Search for the cell housing the specified text and yield its (x, y) center coordinate. 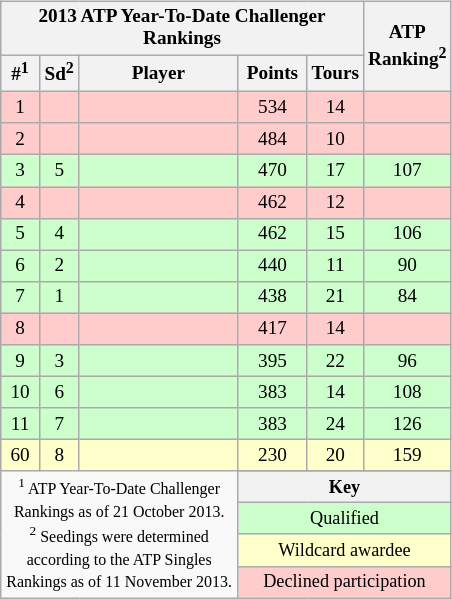
126 (407, 424)
230 (272, 456)
Wildcard awardee (344, 550)
#1 (20, 74)
107 (407, 171)
440 (272, 266)
438 (272, 297)
534 (272, 108)
470 (272, 171)
2013 ATP Year-To-Date Challenger Rankings (182, 28)
96 (407, 361)
17 (335, 171)
90 (407, 266)
108 (407, 392)
Qualified (344, 519)
Sd2 (60, 74)
417 (272, 329)
106 (407, 234)
Key (344, 487)
Declined participation (344, 582)
9 (20, 361)
20 (335, 456)
Tours (335, 74)
484 (272, 139)
15 (335, 234)
22 (335, 361)
12 (335, 203)
ATPRanking2 (407, 46)
395 (272, 361)
84 (407, 297)
24 (335, 424)
60 (20, 456)
159 (407, 456)
1 ATP Year-To-Date Challenger Rankings as of 21 October 2013.2 Seedings were determined according to the ATP Singles Rankings as of 11 November 2013. (118, 534)
Points (272, 74)
21 (335, 297)
Player (158, 74)
